Find where the given text appears and provide that cell's center as [X, Y] coordinate. 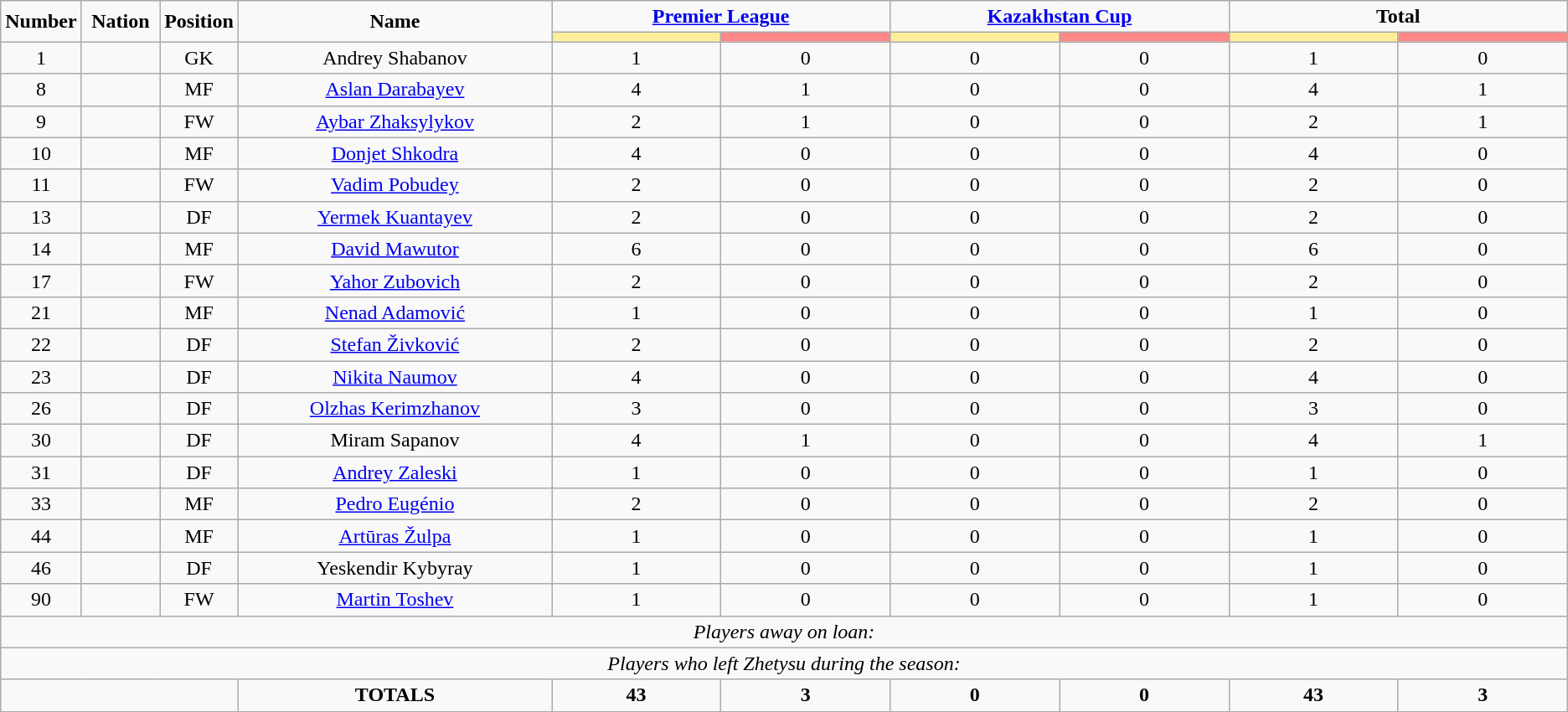
14 [41, 249]
Premier League [720, 17]
Aybar Zhaksylykov [395, 121]
Pedro Eugénio [395, 504]
Name [395, 22]
Yahor Zubovich [395, 281]
Position [199, 22]
44 [41, 536]
Stefan Živković [395, 344]
46 [41, 568]
21 [41, 312]
Players away on loan: [784, 632]
Vadim Pobudey [395, 185]
Total [1398, 17]
Donjet Shkodra [395, 153]
TOTALS [395, 695]
8 [41, 90]
30 [41, 441]
Nation [121, 22]
23 [41, 376]
Martin Toshev [395, 600]
31 [41, 472]
17 [41, 281]
Kazakhstan Cup [1060, 17]
Miram Sapanov [395, 441]
Aslan Darabayev [395, 90]
Nikita Naumov [395, 376]
33 [41, 504]
Number [41, 22]
David Mawutor [395, 249]
Yeskendir Kybyray [395, 568]
9 [41, 121]
Olzhas Kerimzhanov [395, 409]
GK [199, 58]
Andrey Zaleski [395, 472]
22 [41, 344]
Andrey Shabanov [395, 58]
10 [41, 153]
Nenad Adamović [395, 312]
90 [41, 600]
26 [41, 409]
Artūras Žulpa [395, 536]
Yermek Kuantayev [395, 217]
11 [41, 185]
13 [41, 217]
Players who left Zhetysu during the season: [784, 663]
